Output the [X, Y] coordinate of the center of the cell containing the given text.  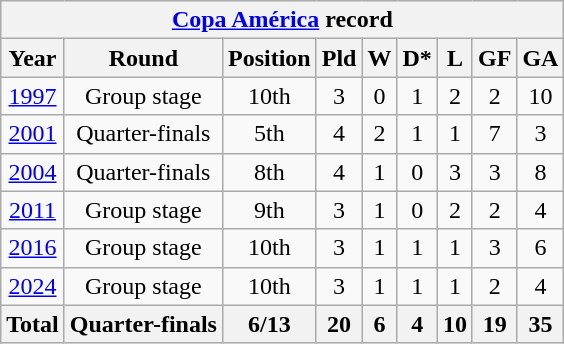
2004 [33, 172]
2011 [33, 210]
20 [339, 324]
GA [540, 58]
2001 [33, 134]
W [380, 58]
8 [540, 172]
Position [269, 58]
Pld [339, 58]
6/13 [269, 324]
D* [417, 58]
Total [33, 324]
5th [269, 134]
1997 [33, 96]
Round [143, 58]
35 [540, 324]
Year [33, 58]
8th [269, 172]
Copa América record [282, 20]
19 [494, 324]
L [454, 58]
7 [494, 134]
2024 [33, 286]
GF [494, 58]
9th [269, 210]
2016 [33, 248]
